Provide the [X, Y] coordinate of the cell's center where the given text is located.  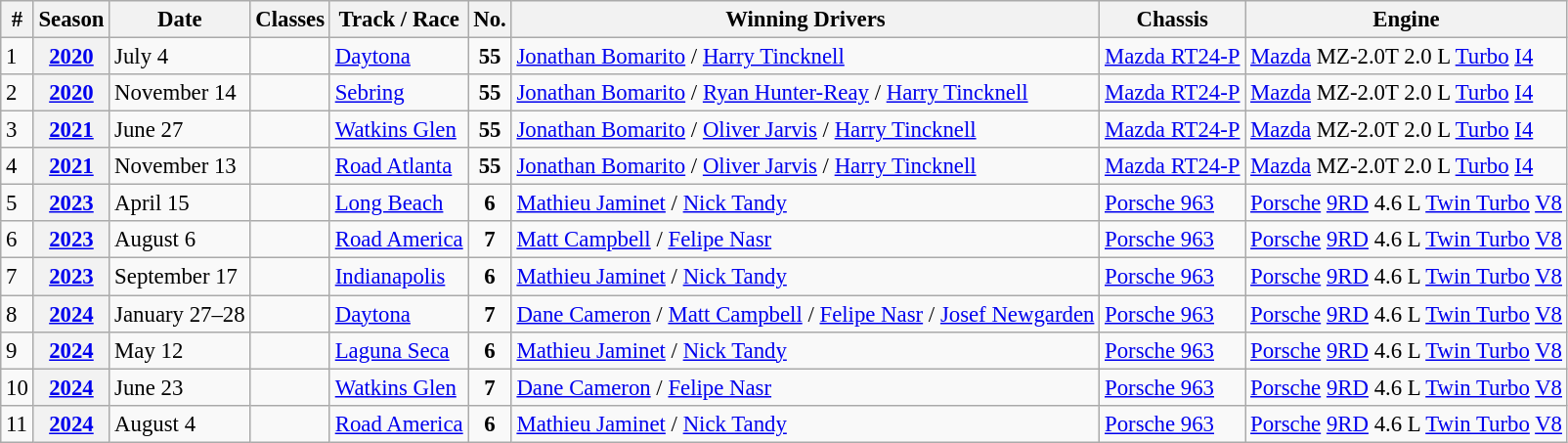
No. [490, 20]
Laguna Seca [399, 350]
3 [18, 130]
Classes [289, 20]
Dane Cameron / Matt Campbell / Felipe Nasr / Josef Newgarden [806, 314]
# [18, 20]
June 23 [180, 387]
April 15 [180, 203]
2 [18, 93]
Road Atlanta [399, 166]
4 [18, 166]
Sebring [399, 93]
May 12 [180, 350]
June 27 [180, 130]
5 [18, 203]
Jonathan Bomarito / Ryan Hunter-Reay / Harry Tincknell [806, 93]
11 [18, 423]
Chassis [1173, 20]
Date [180, 20]
Dane Cameron / Felipe Nasr [806, 387]
Engine [1407, 20]
9 [18, 350]
August 6 [180, 240]
Season [71, 20]
July 4 [180, 57]
Track / Race [399, 20]
August 4 [180, 423]
Long Beach [399, 203]
Winning Drivers [806, 20]
September 17 [180, 277]
Matt Campbell / Felipe Nasr [806, 240]
Indianapolis [399, 277]
1 [18, 57]
January 27–28 [180, 314]
November 13 [180, 166]
November 14 [180, 93]
8 [18, 314]
10 [18, 387]
Jonathan Bomarito / Harry Tincknell [806, 57]
